Locate the cell with the specified text and output its [X, Y] center coordinate. 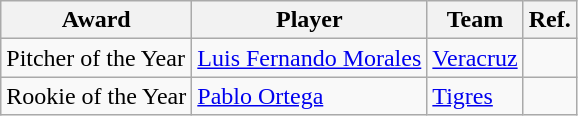
Player [310, 20]
Rookie of the Year [96, 96]
Pablo Ortega [310, 96]
Veracruz [475, 58]
Ref. [550, 20]
Team [475, 20]
Pitcher of the Year [96, 58]
Tigres [475, 96]
Luis Fernando Morales [310, 58]
Award [96, 20]
